Locate the cell with the specified text and output its [x, y] center coordinate. 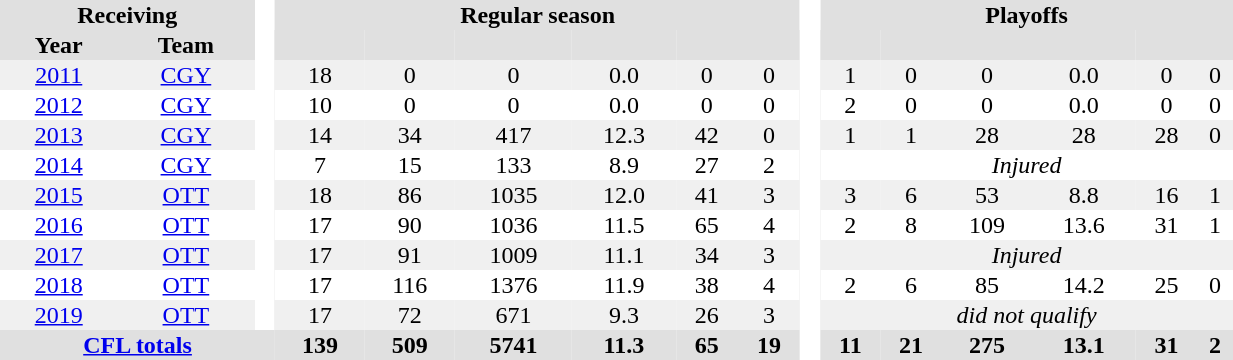
53 [987, 195]
11.9 [624, 285]
85 [987, 285]
38 [707, 285]
139 [320, 345]
8 [911, 225]
12.3 [624, 135]
14.2 [1084, 285]
1036 [514, 225]
13.1 [1084, 345]
10 [320, 105]
2012 [58, 105]
11 [850, 345]
1376 [514, 285]
27 [707, 165]
133 [514, 165]
13.6 [1084, 225]
109 [987, 225]
86 [410, 195]
Playoffs [1027, 15]
417 [514, 135]
671 [514, 315]
2018 [58, 285]
Team [186, 45]
72 [410, 315]
41 [707, 195]
2013 [58, 135]
did not qualify [1027, 315]
12.0 [624, 195]
7 [320, 165]
2014 [58, 165]
2011 [58, 75]
2019 [58, 315]
1035 [514, 195]
42 [707, 135]
Year [58, 45]
5741 [514, 345]
26 [707, 315]
14 [320, 135]
2016 [58, 225]
19 [769, 345]
2017 [58, 255]
90 [410, 225]
15 [410, 165]
509 [410, 345]
16 [1167, 195]
25 [1167, 285]
11.1 [624, 255]
116 [410, 285]
8.9 [624, 165]
9.3 [624, 315]
11.5 [624, 225]
2015 [58, 195]
CFL totals [138, 345]
11.3 [624, 345]
91 [410, 255]
Receiving [127, 15]
21 [911, 345]
275 [987, 345]
8.8 [1084, 195]
1009 [514, 255]
Regular season [538, 15]
